Locate the cell with the specified text and output its (X, Y) center coordinate. 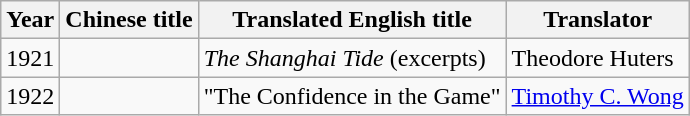
Translator (598, 20)
Theodore Huters (598, 58)
Translated English title (352, 20)
Year (30, 20)
1922 (30, 96)
The Shanghai Tide (excerpts) (352, 58)
"The Confidence in the Game" (352, 96)
Timothy C. Wong (598, 96)
1921 (30, 58)
Chinese title (129, 20)
